Return (x, y) of the center of cell containing provided text 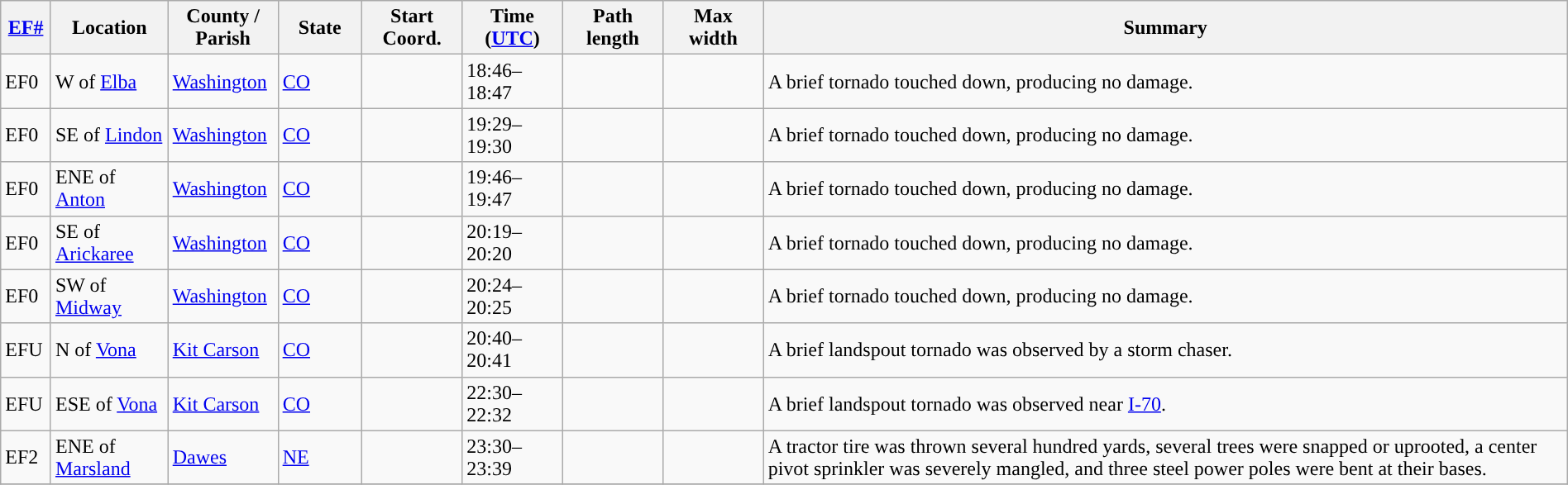
SW of Midway (109, 296)
Summary (1165, 28)
County / Parish (223, 28)
Dawes (223, 458)
W of Elba (109, 81)
19:29–19:30 (513, 136)
18:46–18:47 (513, 81)
EF2 (26, 458)
Max width (713, 28)
A brief landspout tornado was observed near I-70. (1165, 403)
Start Coord. (412, 28)
20:40–20:41 (513, 350)
Location (109, 28)
SE of Arickaree (109, 243)
A brief landspout tornado was observed by a storm chaser. (1165, 350)
Time (UTC) (513, 28)
State (319, 28)
SE of Lindon (109, 136)
NE (319, 458)
ENE of Anton (109, 188)
22:30–22:32 (513, 403)
23:30–23:39 (513, 458)
ENE of Marsland (109, 458)
20:24–20:25 (513, 296)
N of Vona (109, 350)
EF# (26, 28)
Path length (612, 28)
19:46–19:47 (513, 188)
20:19–20:20 (513, 243)
ESE of Vona (109, 403)
